Locate the cell with the specified text and output its (X, Y) center coordinate. 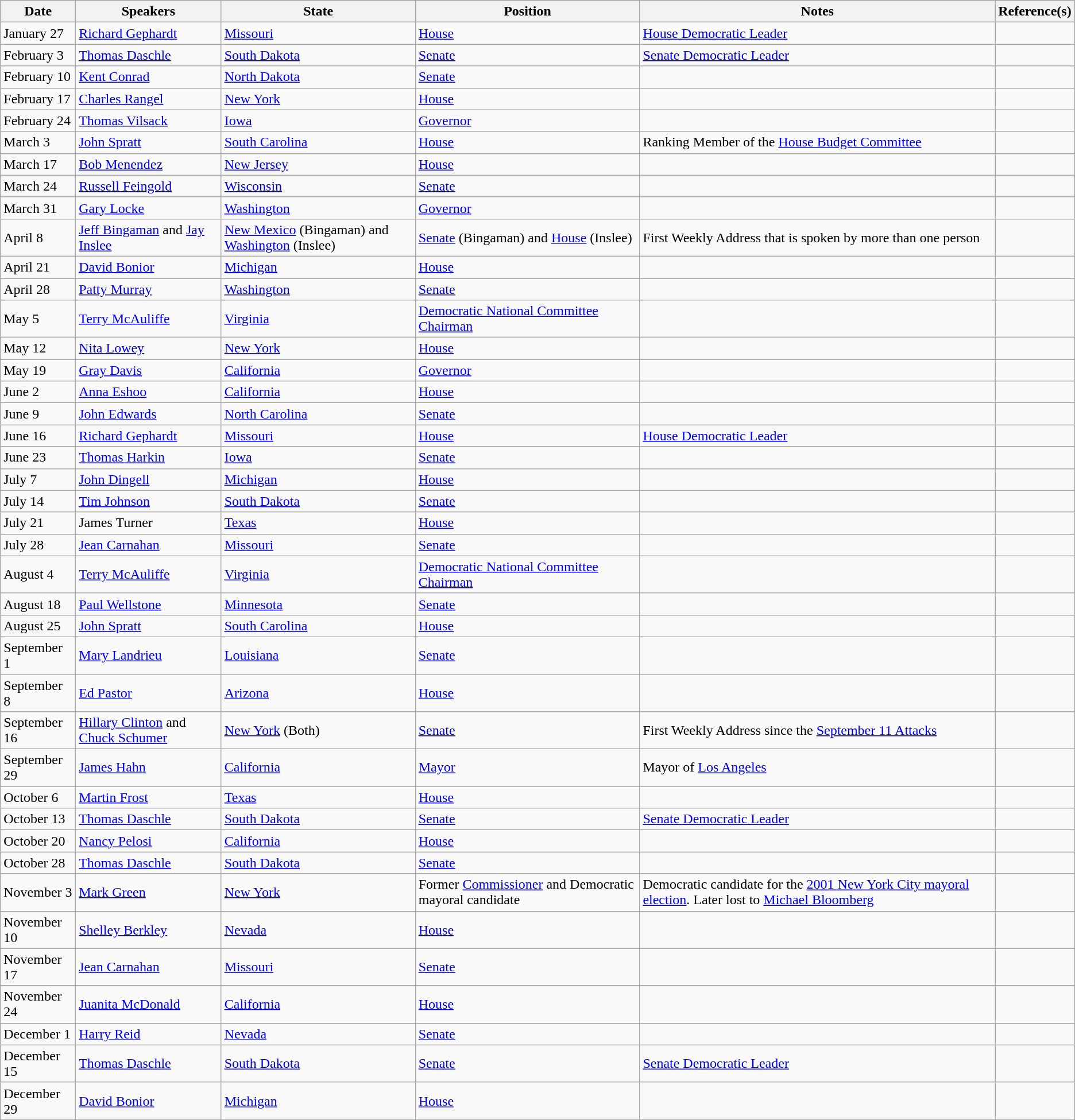
November 17 (38, 967)
Mary Landrieu (149, 656)
Shelley Berkley (149, 930)
July 28 (38, 545)
August 4 (38, 574)
Hillary Clinton and Chuck Schumer (149, 730)
September 1 (38, 656)
Ranking Member of the House Budget Committee (818, 142)
October 28 (38, 863)
Wisconsin (318, 186)
Charles Rangel (149, 99)
September 29 (38, 768)
Mayor (527, 768)
November 3 (38, 892)
Louisiana (318, 656)
Mark Green (149, 892)
Notes (818, 11)
Minnesota (318, 604)
May 5 (38, 319)
December 1 (38, 1034)
February 17 (38, 99)
Reference(s) (1035, 11)
Patty Murray (149, 289)
April 21 (38, 267)
September 16 (38, 730)
March 24 (38, 186)
Date (38, 11)
Position (527, 11)
First Weekly Address that is spoken by more than one person (818, 238)
March 31 (38, 208)
Gary Locke (149, 208)
December 15 (38, 1063)
Paul Wellstone (149, 604)
October 13 (38, 819)
November 10 (38, 930)
March 17 (38, 164)
New York (Both) (318, 730)
June 16 (38, 436)
February 3 (38, 55)
Tim Johnson (149, 501)
August 25 (38, 626)
Speakers (149, 11)
November 24 (38, 1005)
James Turner (149, 523)
Democratic candidate for the 2001 New York City mayoral election. Later lost to Michael Bloomberg (818, 892)
Nancy Pelosi (149, 841)
Mayor of Los Angeles (818, 768)
Gray Davis (149, 370)
Russell Feingold (149, 186)
New Jersey (318, 164)
North Dakota (318, 77)
April 28 (38, 289)
October 6 (38, 797)
Former Commissioner and Democratic mayoral candidate (527, 892)
August 18 (38, 604)
Nita Lowey (149, 348)
John Dingell (149, 479)
March 3 (38, 142)
June 2 (38, 392)
October 20 (38, 841)
North Carolina (318, 414)
May 12 (38, 348)
Bob Menendez (149, 164)
Anna Eshoo (149, 392)
Juanita McDonald (149, 1005)
July 7 (38, 479)
Senate (Bingaman) and House (Inslee) (527, 238)
Jeff Bingaman and Jay Inslee (149, 238)
Harry Reid (149, 1034)
Thomas Harkin (149, 458)
January 27 (38, 33)
Thomas Vilsack (149, 121)
February 10 (38, 77)
State (318, 11)
June 9 (38, 414)
Arizona (318, 692)
May 19 (38, 370)
Kent Conrad (149, 77)
April 8 (38, 238)
John Edwards (149, 414)
July 21 (38, 523)
James Hahn (149, 768)
Martin Frost (149, 797)
Ed Pastor (149, 692)
September 8 (38, 692)
First Weekly Address since the September 11 Attacks (818, 730)
June 23 (38, 458)
New Mexico (Bingaman) and Washington (Inslee) (318, 238)
February 24 (38, 121)
July 14 (38, 501)
December 29 (38, 1101)
